Locate the cell with the specified text and output its (x, y) center coordinate. 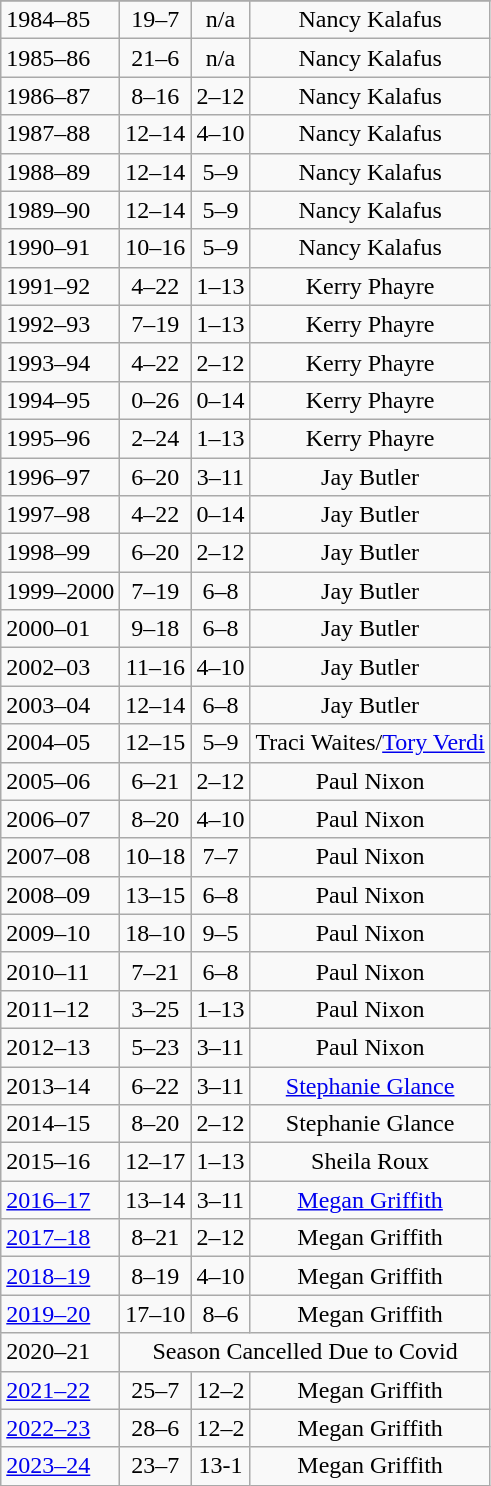
Traci Waites/Tory Verdi (370, 743)
25–7 (156, 1390)
1999–2000 (60, 591)
2003–04 (60, 705)
2022–23 (60, 1428)
6–21 (156, 781)
1995–96 (60, 438)
9–18 (156, 629)
3–25 (156, 1009)
1997–98 (60, 515)
2005–06 (60, 781)
8–21 (156, 1238)
2019–20 (60, 1314)
23–7 (156, 1466)
1992–93 (60, 324)
19–7 (156, 20)
Season Cancelled Due to Covid (305, 1352)
1994–95 (60, 400)
10–18 (156, 857)
2010–11 (60, 971)
Sheila Roux (370, 1162)
2014–15 (60, 1124)
13–14 (156, 1200)
8–16 (156, 96)
8–19 (156, 1276)
10–16 (156, 248)
1993–94 (60, 362)
21–6 (156, 58)
1985–86 (60, 58)
2011–12 (60, 1009)
1998–99 (60, 553)
2017–18 (60, 1238)
5–23 (156, 1047)
13-1 (220, 1466)
8–6 (220, 1314)
28–6 (156, 1428)
7–21 (156, 971)
2006–07 (60, 819)
6–22 (156, 1085)
9–5 (220, 933)
1986–87 (60, 96)
2018–19 (60, 1276)
1989–90 (60, 210)
11–16 (156, 667)
2007–08 (60, 857)
1991–92 (60, 286)
2023–24 (60, 1466)
2009–10 (60, 933)
2002–03 (60, 667)
18–10 (156, 933)
1996–97 (60, 477)
2000–01 (60, 629)
2008–09 (60, 895)
2004–05 (60, 743)
12–17 (156, 1162)
2013–14 (60, 1085)
2012–13 (60, 1047)
13–15 (156, 895)
0–26 (156, 400)
17–10 (156, 1314)
2020–21 (60, 1352)
1984–85 (60, 20)
1990–91 (60, 248)
2021–22 (60, 1390)
2–24 (156, 438)
12–15 (156, 743)
7–7 (220, 857)
1988–89 (60, 172)
1987–88 (60, 134)
2015–16 (60, 1162)
2016–17 (60, 1200)
